From the cell containing the given text, extract its center point as [X, Y] coordinate. 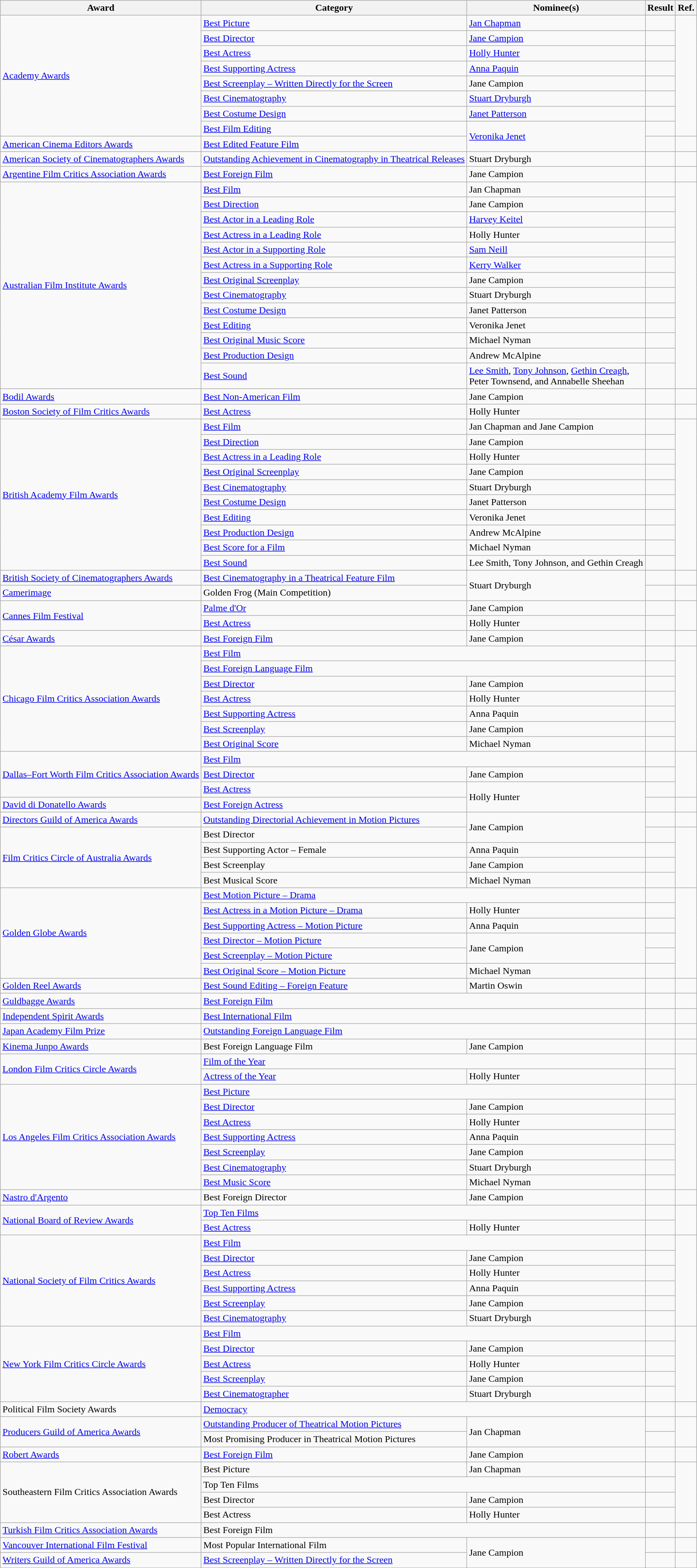
Independent Spirit Awards [101, 1016]
Vancouver International Film Festival [101, 1545]
Boston Society of Film Critics Awards [101, 411]
Chicago Film Critics Association Awards [101, 698]
Argentine Film Critics Association Awards [101, 174]
Producers Guild of America Awards [101, 1432]
British Society of Cinematographers Awards [101, 578]
Best Director – Motion Picture [334, 941]
British Academy Film Awards [101, 495]
Best Actor in a Supporting Role [334, 250]
Outstanding Producer of Theatrical Motion Pictures [334, 1424]
Category [334, 8]
David di Donatello Awards [101, 804]
Democracy [423, 1409]
Film Critics Circle of Australia Awards [101, 857]
Dallas–Fort Worth Film Critics Association Awards [101, 774]
Film of the Year [423, 1061]
Outstanding Directorial Achievement in Motion Pictures [334, 820]
Jan Chapman and Jane Campion [556, 426]
Best Non-American Film [334, 396]
Most Promising Producer in Theatrical Motion Pictures [334, 1439]
Japan Academy Film Prize [101, 1031]
Turkish Film Critics Association Awards [101, 1530]
Political Film Society Awards [101, 1409]
Golden Globe Awards [101, 933]
Australian Film Institute Awards [101, 285]
Best Sound Editing – Foreign Feature [334, 986]
Most Popular International Film [334, 1545]
Palme d'Or [334, 608]
Best Actress in a Supporting Role [334, 265]
Robert Awards [101, 1454]
Best Actor in a Leading Role [334, 220]
American Cinema Editors Awards [101, 144]
César Awards [101, 638]
Best Cinematography in a Theatrical Feature Film [334, 578]
Harvey Keitel [556, 220]
New York Film Critics Circle Awards [101, 1364]
Best Original Score [334, 744]
National Society of Film Critics Awards [101, 1281]
Award [101, 8]
Kerry Walker [556, 265]
Golden Reel Awards [101, 986]
Best Musical Score [334, 880]
Martin Oswin [556, 986]
Best Motion Picture – Drama [423, 895]
Kinema Junpo Awards [101, 1046]
National Board of Review Awards [101, 1220]
Result [660, 8]
Best Foreign Director [334, 1198]
Best Original Score – Motion Picture [334, 971]
Academy Awards [101, 76]
Lee Smith, Tony Johnson, Gethin Creagh, Peter Townsend, and Annabelle Sheehan [556, 376]
Best Score for a Film [334, 548]
Los Angeles Film Critics Association Awards [101, 1137]
Ref. [686, 8]
Best Original Music Score [334, 340]
Best Film Editing [334, 129]
Nominee(s) [556, 8]
Best Edited Feature Film [334, 144]
Best Music Score [334, 1182]
Best Supporting Actor – Female [334, 850]
Outstanding Foreign Language Film [423, 1031]
Sam Neill [556, 250]
Best Cinematographer [334, 1394]
Cannes Film Festival [101, 615]
Camerimage [101, 593]
Best Screenplay – Motion Picture [334, 956]
London Film Critics Circle Awards [101, 1069]
Bodil Awards [101, 396]
American Society of Cinematographers Awards [101, 159]
Outstanding Achievement in Cinematography in Theatrical Releases [334, 159]
Golden Frog (Main Competition) [334, 593]
Best Foreign Actress [334, 804]
Guldbagge Awards [101, 1001]
Southeastern Film Critics Association Awards [101, 1492]
Writers Guild of America Awards [101, 1560]
Actress of the Year [334, 1076]
Nastro d'Argento [101, 1198]
Best Actress in a Motion Picture – Drama [334, 910]
Best International Film [423, 1016]
Lee Smith, Tony Johnson, and Gethin Creagh [556, 563]
Directors Guild of America Awards [101, 820]
Best Supporting Actress – Motion Picture [334, 926]
